Pinpoint the cell where the given text exists, returning its (x, y) midpoint coordinate. 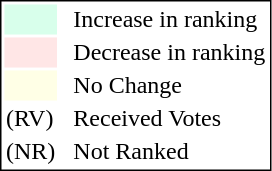
(RV) (30, 119)
Increase in ranking (170, 19)
No Change (170, 85)
Received Votes (170, 119)
Decrease in ranking (170, 53)
(NR) (30, 151)
Not Ranked (170, 151)
